Determine the [X, Y] coordinate at the center of the cell enclosing the given text.  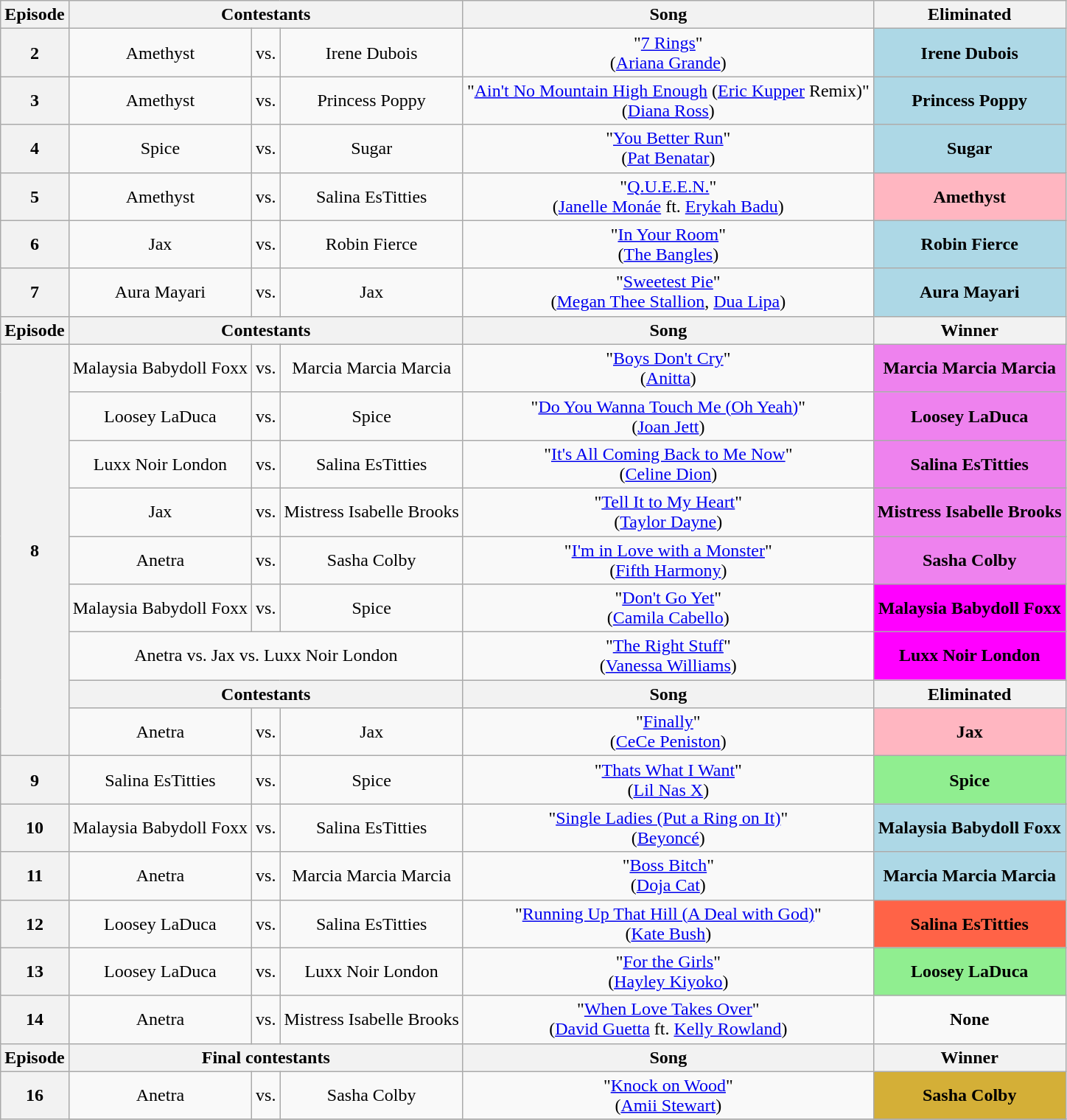
3 [35, 100]
"Finally"(CeCe Peniston) [668, 732]
7 [35, 292]
12 [35, 924]
"Sweetest Pie"(Megan Thee Stallion, Dua Lipa) [668, 292]
16 [35, 1095]
4 [35, 149]
14 [35, 1020]
"Knock on Wood"(Amii Stewart) [668, 1095]
"Q.U.E.E.N."(Janelle Monáe ft. Erykah Badu) [668, 196]
"Do You Wanna Touch Me (Oh Yeah)"(Joan Jett) [668, 416]
"Thats What I Want"(Lil Nas X) [668, 780]
8 [35, 550]
"Ain't No Mountain High Enough (Eric Kupper Remix)"(Diana Ross) [668, 100]
2 [35, 53]
"It's All Coming Back to Me Now"(Celine Dion) [668, 464]
"7 Rings"(Ariana Grande) [668, 53]
"Single Ladies (Put a Ring on It)"(Beyoncé) [668, 828]
"In Your Room"(The Bangles) [668, 245]
Final contestants [265, 1057]
"Don't Go Yet"(Camila Cabello) [668, 609]
"Boys Don't Cry"(Anitta) [668, 368]
"Boss Bitch"(Doja Cat) [668, 875]
5 [35, 196]
"Running Up That Hill (A Deal with God)"(Kate Bush) [668, 924]
Anetra vs. Jax vs. Luxx Noir London [265, 656]
"I'm in Love with a Monster"(Fifth Harmony) [668, 560]
9 [35, 780]
"You Better Run"(Pat Benatar) [668, 149]
6 [35, 245]
"For the Girls"(Hayley Kiyoko) [668, 971]
10 [35, 828]
"When Love Takes Over"(David Guetta ft. Kelly Rowland) [668, 1020]
None [970, 1020]
"The Right Stuff"(Vanessa Williams) [668, 656]
13 [35, 971]
"Tell It to My Heart"(Taylor Dayne) [668, 511]
11 [35, 875]
